Return (X, Y) of the center of cell containing provided text 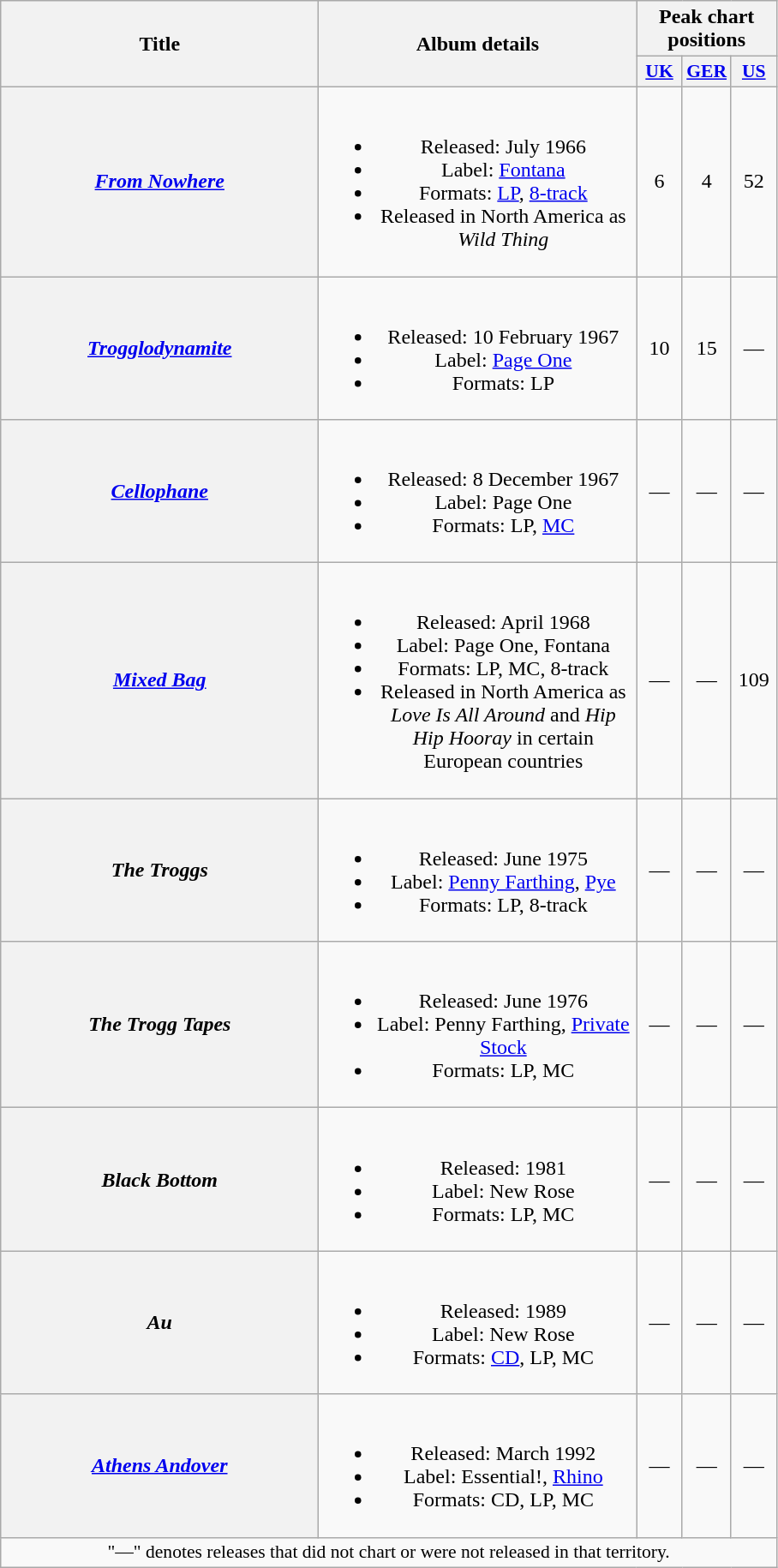
Released: 8 December 1967Label: Page OneFormats: LP, MC (478, 492)
Released: 1981Label: New RoseFormats: LP, MC (478, 1179)
Title (159, 45)
UK (660, 72)
Released: June 1976Label: Penny Farthing, Private StockFormats: LP, MC (478, 1025)
Peak chart positions (707, 29)
US (754, 72)
15 (706, 348)
Cellophane (159, 492)
Released: 10 February 1967Label: Page OneFormats: LP (478, 348)
The Trogg Tapes (159, 1025)
Album details (478, 45)
Black Bottom (159, 1179)
Released: 1989Label: New RoseFormats: CD, LP, MC (478, 1323)
From Nowhere (159, 182)
109 (754, 680)
10 (660, 348)
Released: July 1966Label: FontanaFormats: LP, 8-trackReleased in North America as Wild Thing (478, 182)
"—" denotes releases that did not chart or were not released in that territory. (389, 1553)
Trogglodynamite (159, 348)
GER (706, 72)
4 (706, 182)
The Troggs (159, 871)
Au (159, 1323)
Athens Andover (159, 1465)
Released: June 1975Label: Penny Farthing, PyeFormats: LP, 8-track (478, 871)
6 (660, 182)
52 (754, 182)
Released: March 1992Label: Essential!, RhinoFormats: CD, LP, MC (478, 1465)
Mixed Bag (159, 680)
